Output the (X, Y) coordinate of the center of the cell containing the given text.  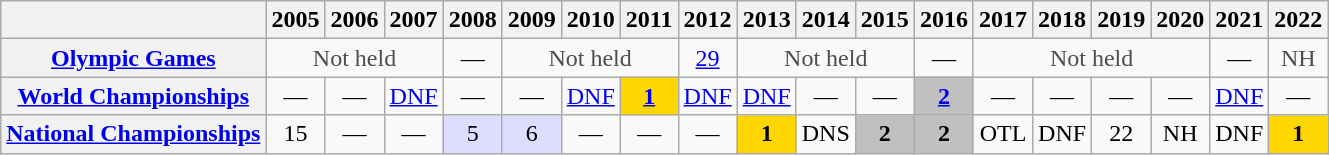
Olympic Games (134, 58)
29 (708, 58)
2008 (472, 20)
2021 (1240, 20)
DNS (826, 134)
2022 (1298, 20)
2011 (649, 20)
2018 (1062, 20)
2013 (766, 20)
2020 (1180, 20)
22 (1122, 134)
OTL (1002, 134)
World Championships (134, 96)
2015 (884, 20)
National Championships (134, 134)
2009 (532, 20)
2016 (944, 20)
2007 (414, 20)
2019 (1122, 20)
6 (532, 134)
2014 (826, 20)
2005 (296, 20)
15 (296, 134)
2006 (354, 20)
5 (472, 134)
2017 (1002, 20)
2010 (590, 20)
2012 (708, 20)
